Find where the given text appears and provide that cell's center as [x, y] coordinate. 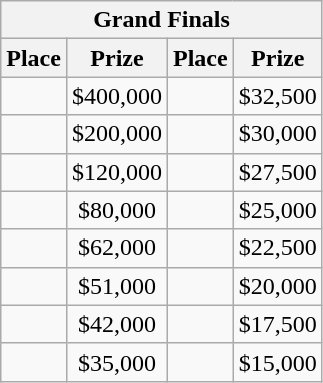
Grand Finals [162, 20]
$80,000 [116, 210]
$120,000 [116, 172]
$27,500 [278, 172]
$35,000 [116, 362]
$51,000 [116, 286]
$17,500 [278, 324]
$30,000 [278, 134]
$62,000 [116, 248]
$25,000 [278, 210]
$15,000 [278, 362]
$42,000 [116, 324]
$20,000 [278, 286]
$22,500 [278, 248]
$400,000 [116, 96]
$32,500 [278, 96]
$200,000 [116, 134]
